Identify which cell holds the provided text, then report its [X, Y] central coordinate. 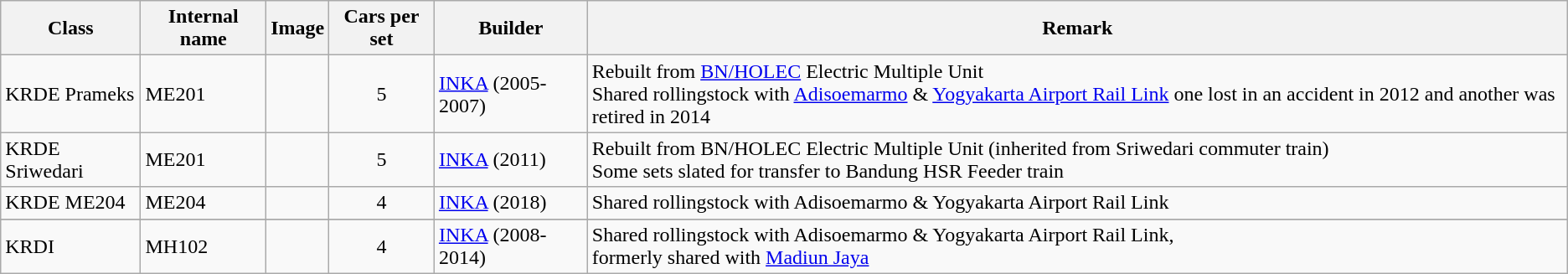
Cars per set [382, 28]
INKA (2011) [511, 159]
Rebuilt from BN/HOLEC Electric Multiple Unit (inherited from Sriwedari commuter train)Some sets slated for transfer to Bandung HSR Feeder train [1077, 159]
ME204 [204, 203]
INKA (2018) [511, 203]
MH102 [204, 246]
Shared rollingstock with Adisoemarmo & Yogyakarta Airport Rail Link [1077, 203]
Builder [511, 28]
Internal name [204, 28]
INKA (2005-2007) [511, 94]
KRDE Prameks [70, 94]
KRDE Sriwedari [70, 159]
Class [70, 28]
KRDI [70, 246]
INKA (2008-2014) [511, 246]
KRDE ME204 [70, 203]
Image [298, 28]
Shared rollingstock with Adisoemarmo & Yogyakarta Airport Rail Link, formerly shared with Madiun Jaya [1077, 246]
Remark [1077, 28]
